Return the [X, Y] coordinate for the center point of the cell that contains the specified text.  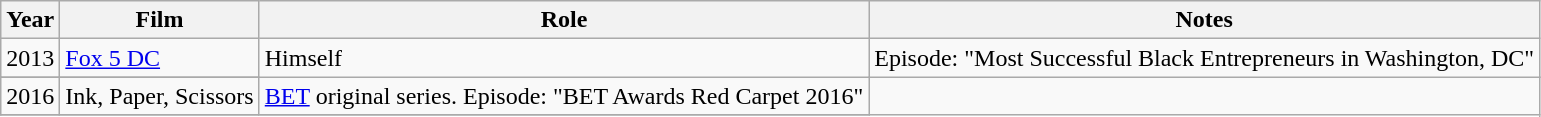
2013 [30, 58]
Ink, Paper, Scissors [160, 96]
Year [30, 20]
2016 [30, 96]
Film [160, 20]
Episode: "Most Successful Black Entrepreneurs in Washington, DC" [1204, 58]
Fox 5 DC [160, 58]
Role [564, 20]
Himself [564, 58]
BET original series. Episode: "BET Awards Red Carpet 2016" [564, 96]
Notes [1204, 20]
